From the cell containing the given text, extract its center point as [x, y] coordinate. 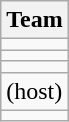
(host) [35, 91]
Team [35, 20]
